Output the [X, Y] coordinate of the center of the cell containing the given text.  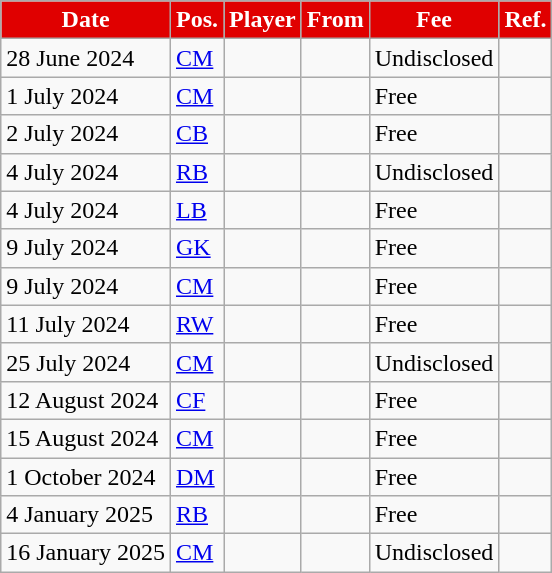
CF [196, 400]
12 August 2024 [86, 400]
Ref. [526, 20]
Player [263, 20]
Fee [434, 20]
11 July 2024 [86, 324]
Date [86, 20]
4 January 2025 [86, 515]
CB [196, 134]
28 June 2024 [86, 58]
RW [196, 324]
16 January 2025 [86, 553]
15 August 2024 [86, 438]
2 July 2024 [86, 134]
DM [196, 477]
1 July 2024 [86, 96]
25 July 2024 [86, 362]
1 October 2024 [86, 477]
From [335, 20]
Pos. [196, 20]
LB [196, 210]
GK [196, 248]
